Identify which cell holds the provided text, then report its [x, y] central coordinate. 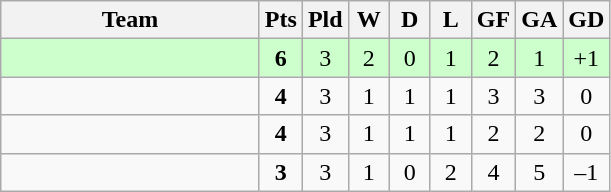
GF [493, 20]
–1 [586, 172]
Pts [280, 20]
Pld [325, 20]
L [450, 20]
D [410, 20]
W [368, 20]
5 [540, 172]
+1 [586, 58]
6 [280, 58]
Team [130, 20]
GD [586, 20]
GA [540, 20]
